From the cell containing the given text, extract its center point as (x, y) coordinate. 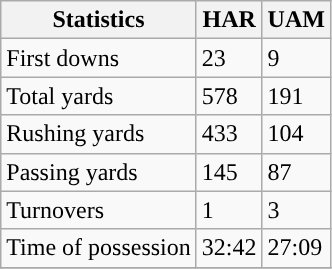
Time of possession (99, 248)
32:42 (229, 248)
1 (229, 210)
Statistics (99, 20)
23 (229, 58)
145 (229, 172)
First downs (99, 58)
27:09 (296, 248)
9 (296, 58)
Rushing yards (99, 134)
UAM (296, 20)
Passing yards (99, 172)
87 (296, 172)
HAR (229, 20)
433 (229, 134)
Total yards (99, 96)
191 (296, 96)
578 (229, 96)
Turnovers (99, 210)
104 (296, 134)
3 (296, 210)
